Output the [X, Y] coordinate of the center of the cell containing the given text.  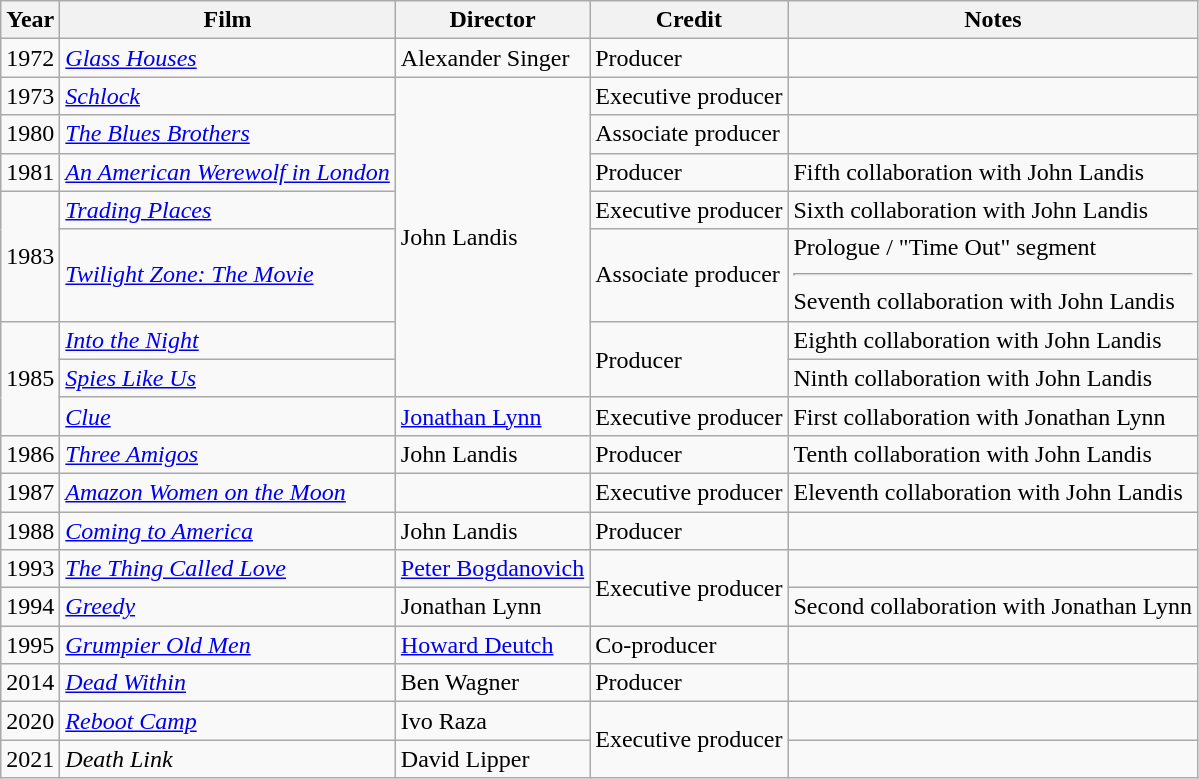
Notes [993, 20]
1983 [30, 256]
Three Amigos [228, 454]
Fifth collaboration with John Landis [993, 172]
Grumpier Old Men [228, 645]
First collaboration with Jonathan Lynn [993, 416]
1972 [30, 58]
Second collaboration with Jonathan Lynn [993, 607]
Dead Within [228, 683]
2020 [30, 721]
1980 [30, 134]
Prologue / "Time Out" segmentSeventh collaboration with John Landis [993, 275]
2014 [30, 683]
Twilight Zone: The Movie [228, 275]
1986 [30, 454]
Credit [689, 20]
2021 [30, 759]
1995 [30, 645]
An American Werewolf in London [228, 172]
Glass Houses [228, 58]
1988 [30, 531]
Eleventh collaboration with John Landis [993, 492]
Eighth collaboration with John Landis [993, 340]
1987 [30, 492]
Co-producer [689, 645]
Into the Night [228, 340]
Ivo Raza [492, 721]
Greedy [228, 607]
The Blues Brothers [228, 134]
1985 [30, 378]
Ninth collaboration with John Landis [993, 378]
Alexander Singer [492, 58]
Director [492, 20]
Trading Places [228, 210]
1993 [30, 569]
1981 [30, 172]
1973 [30, 96]
Film [228, 20]
Peter Bogdanovich [492, 569]
Coming to America [228, 531]
Schlock [228, 96]
Clue [228, 416]
Amazon Women on the Moon [228, 492]
Death Link [228, 759]
1994 [30, 607]
The Thing Called Love [228, 569]
David Lipper [492, 759]
Howard Deutch [492, 645]
Ben Wagner [492, 683]
Year [30, 20]
Tenth collaboration with John Landis [993, 454]
Spies Like Us [228, 378]
Reboot Camp [228, 721]
Sixth collaboration with John Landis [993, 210]
